Locate the cell with the specified text and output its [x, y] center coordinate. 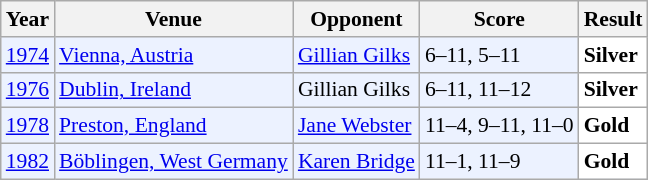
6–11, 5–11 [500, 55]
Result [614, 19]
Score [500, 19]
Venue [174, 19]
Preston, England [174, 126]
Jane Webster [356, 126]
Böblingen, West Germany [174, 162]
1976 [28, 90]
Opponent [356, 19]
Vienna, Austria [174, 55]
Year [28, 19]
Dublin, Ireland [174, 90]
6–11, 11–12 [500, 90]
1982 [28, 162]
11–4, 9–11, 11–0 [500, 126]
1978 [28, 126]
1974 [28, 55]
11–1, 11–9 [500, 162]
Karen Bridge [356, 162]
